Extract the (X, Y) coordinate from the center of the cell holding the provided text.  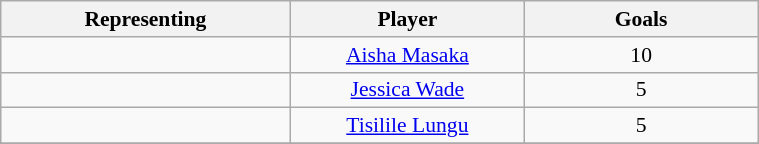
Goals (642, 19)
Aisha Masaka (408, 55)
Representing (146, 19)
Tisilile Lungu (408, 126)
Jessica Wade (408, 90)
Player (408, 19)
10 (642, 55)
